For the text-containing cell, return its midpoint in (X, Y) coordinate format. 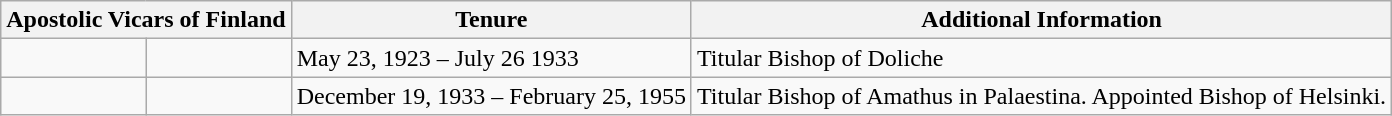
December 19, 1933 – February 25, 1955 (491, 96)
Apostolic Vicars of Finland (146, 20)
Titular Bishop of Amathus in Palaestina. Appointed Bishop of Helsinki. (1041, 96)
Additional Information (1041, 20)
Titular Bishop of Doliche (1041, 58)
May 23, 1923 – July 26 1933 (491, 58)
Tenure (491, 20)
